Output the [X, Y] coordinate of the center of the cell containing the given text.  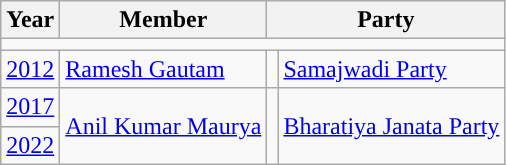
Bharatiya Janata Party [392, 126]
Ramesh Gautam [164, 69]
2017 [30, 107]
Year [30, 20]
Samajwadi Party [392, 69]
Party [386, 20]
2012 [30, 69]
Member [164, 20]
Anil Kumar Maurya [164, 126]
2022 [30, 145]
